Find where the given text appears and provide that cell's center as (x, y) coordinate. 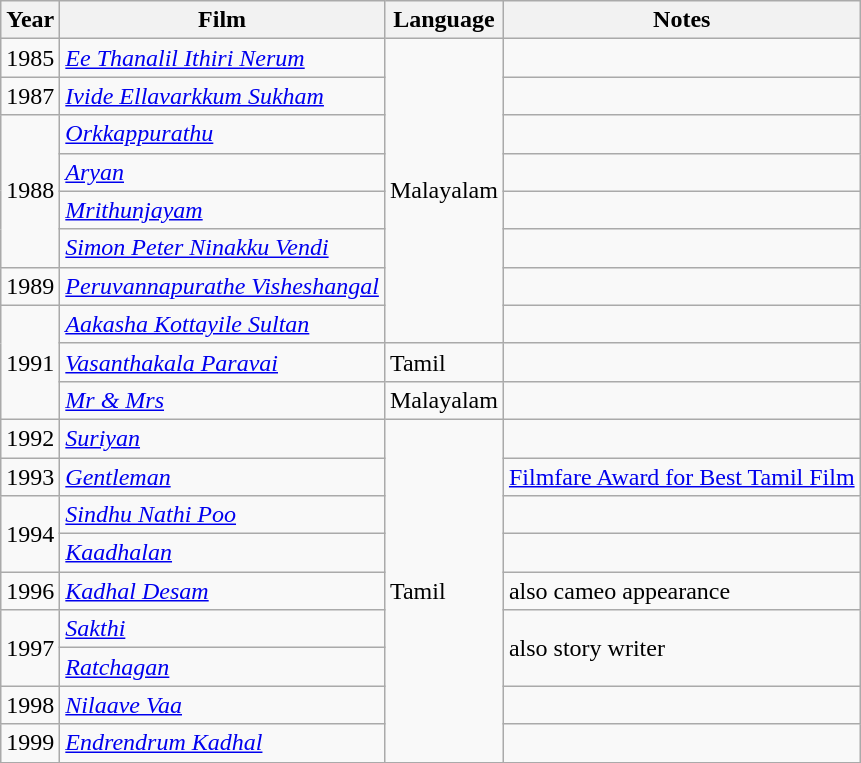
Orkkappurathu (222, 134)
1991 (30, 362)
Endrendrum Kadhal (222, 743)
Kadhal Desam (222, 591)
Kaadhalan (222, 553)
1996 (30, 591)
Aakasha Kottayile Sultan (222, 324)
1992 (30, 438)
1998 (30, 705)
Peruvannapurathe Visheshangal (222, 286)
also story writer (682, 648)
1987 (30, 96)
Film (222, 20)
Aryan (222, 172)
1988 (30, 191)
Vasanthakala Paravai (222, 362)
Notes (682, 20)
1999 (30, 743)
Sindhu Nathi Poo (222, 515)
1993 (30, 477)
Year (30, 20)
1997 (30, 648)
Simon Peter Ninakku Vendi (222, 248)
Filmfare Award for Best Tamil Film (682, 477)
Mr & Mrs (222, 400)
also cameo appearance (682, 591)
Suriyan (222, 438)
Sakthi (222, 629)
Gentleman (222, 477)
Ee Thanalil Ithiri Nerum (222, 58)
Nilaave Vaa (222, 705)
Language (444, 20)
Mrithunjayam (222, 210)
Ratchagan (222, 667)
1994 (30, 534)
1989 (30, 286)
Ivide Ellavarkkum Sukham (222, 96)
1985 (30, 58)
